Scan for the cell matching the given text and deliver its [x, y] coordinate at center. 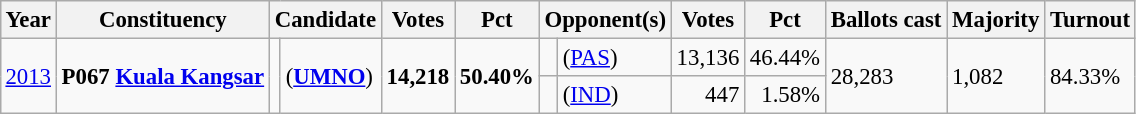
Majority [996, 20]
84.33% [1090, 76]
Turnout [1090, 20]
13,136 [708, 57]
447 [708, 95]
Constituency [162, 20]
(PAS) [614, 57]
(IND) [614, 95]
1.58% [786, 95]
1,082 [996, 76]
(UMNO) [330, 76]
P067 Kuala Kangsar [162, 76]
14,218 [418, 76]
2013 [28, 76]
Year [28, 20]
46.44% [786, 57]
50.40% [498, 76]
28,283 [886, 76]
Candidate [325, 20]
Ballots cast [886, 20]
Opponent(s) [605, 20]
